For the text-containing cell, return its midpoint in [x, y] coordinate format. 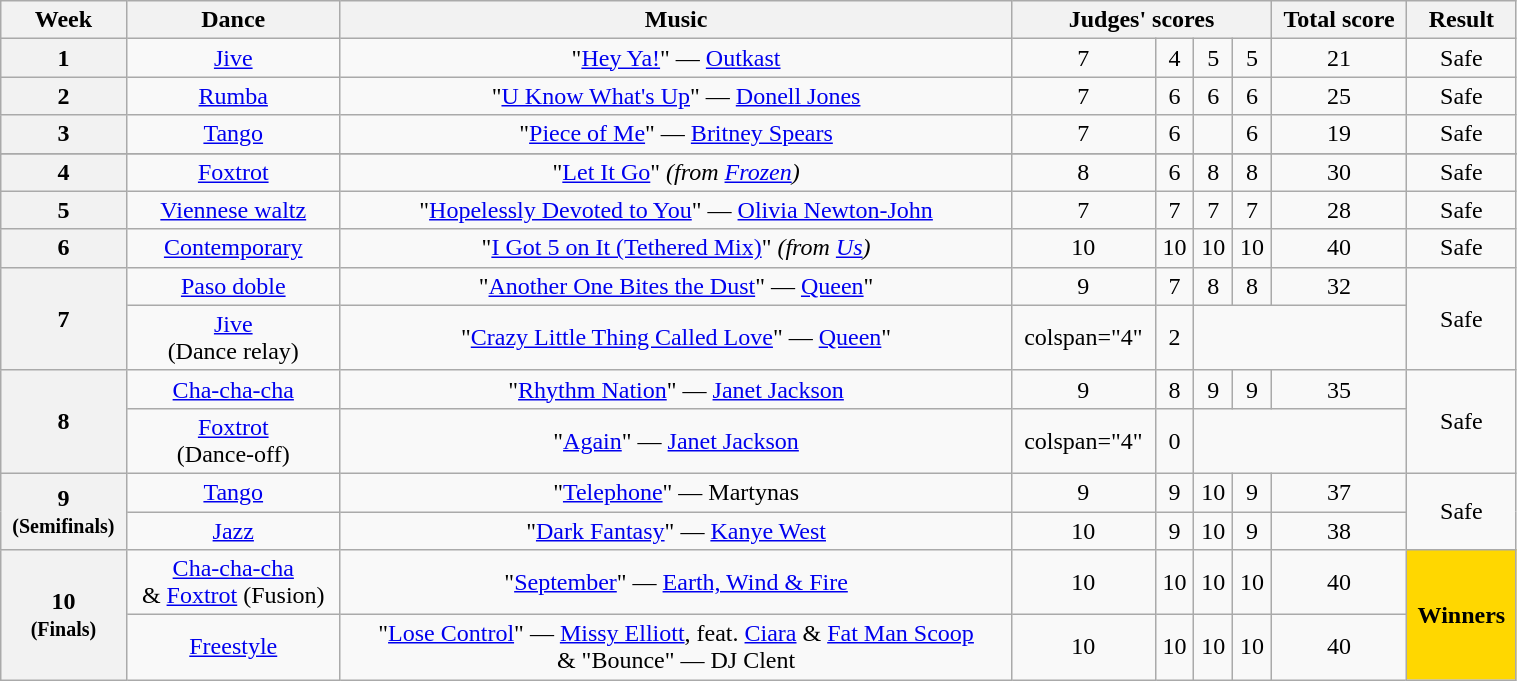
3 [64, 134]
32 [1338, 286]
Total score [1338, 20]
"Another One Bites the Dust" — Queen" [676, 286]
1 [64, 58]
Jive(Dance relay) [233, 338]
"I Got 5 on It (Tethered Mix)" (from Us) [676, 248]
Rumba [233, 96]
19 [1338, 134]
25 [1338, 96]
35 [1338, 389]
Foxtrot [233, 172]
"U Know What's Up" — Donell Jones [676, 96]
Music [676, 20]
28 [1338, 210]
"Rhythm Nation" — Janet Jackson [676, 389]
Judges' scores [1142, 20]
Cha-cha-cha& Foxtrot (Fusion) [233, 582]
Contemporary [233, 248]
Jazz [233, 531]
9(Semifinals) [64, 511]
Week [64, 20]
"Lose Control" — Missy Elliott, feat. Ciara & Fat Man Scoop& "Bounce" — DJ Clent [676, 648]
38 [1338, 531]
"Crazy Little Thing Called Love" — Queen" [676, 338]
10(Finals) [64, 615]
"Hopelessly Devoted to You" — Olivia Newton-John [676, 210]
Paso doble [233, 286]
Dance [233, 20]
21 [1338, 58]
Freestyle [233, 648]
Winners [1462, 615]
Jive [233, 58]
"Again" — Janet Jackson [676, 440]
Cha-cha-cha [233, 389]
"Piece of Me" — Britney Spears [676, 134]
"Dark Fantasy" — Kanye West [676, 531]
"Hey Ya!" — Outkast [676, 58]
"September" — Earth, Wind & Fire [676, 582]
"Telephone" — Martynas [676, 492]
Result [1462, 20]
"Let It Go" (from Frozen) [676, 172]
37 [1338, 492]
0 [1174, 440]
30 [1338, 172]
Foxtrot(Dance-off) [233, 440]
Viennese waltz [233, 210]
